For the text-containing cell, return its midpoint in [x, y] coordinate format. 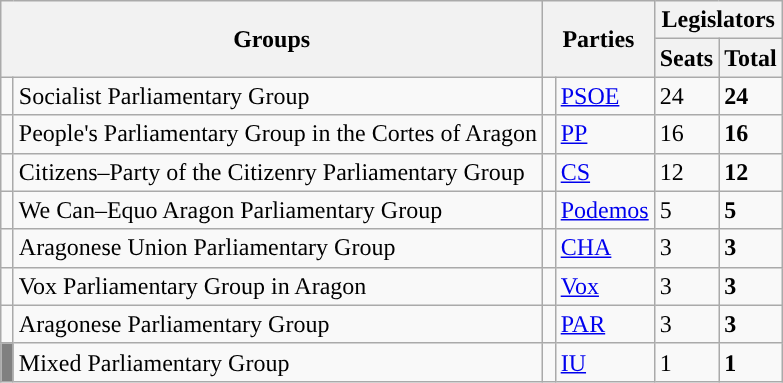
CHA [604, 248]
PSOE [604, 96]
Aragonese Union Parliamentary Group [278, 248]
PAR [604, 324]
Seats [686, 58]
Citizens–Party of the Citizenry Parliamentary Group [278, 172]
Legislators [718, 20]
Vox Parliamentary Group in Aragon [278, 286]
CS [604, 172]
We Can–Equo Aragon Parliamentary Group [278, 210]
Vox [604, 286]
Socialist Parliamentary Group [278, 96]
Parties [599, 39]
Groups [272, 39]
People's Parliamentary Group in the Cortes of Aragon [278, 134]
Mixed Parliamentary Group [278, 362]
Podemos [604, 210]
PP [604, 134]
Aragonese Parliamentary Group [278, 324]
IU [604, 362]
Total [751, 58]
